For the text-containing cell, return its midpoint in (X, Y) coordinate format. 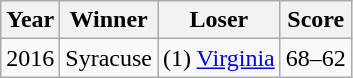
Score (316, 20)
Winner (109, 20)
2016 (30, 58)
Year (30, 20)
Syracuse (109, 58)
68–62 (316, 58)
Loser (220, 20)
(1) Virginia (220, 58)
